Find where the given text appears and provide that cell's center as [x, y] coordinate. 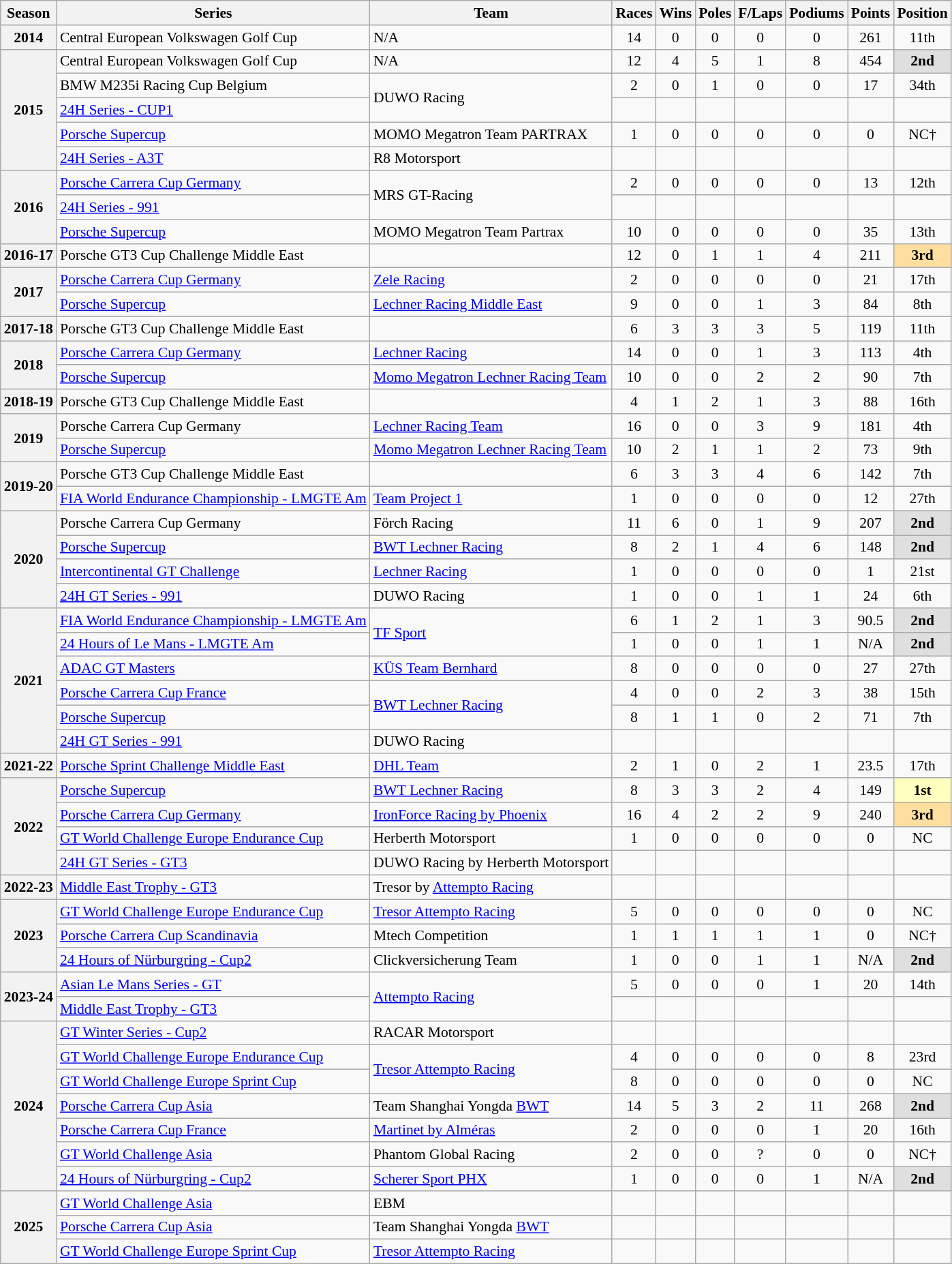
MOMO Megatron Team Partrax [491, 232]
12th [922, 183]
211 [871, 256]
2016-17 [29, 256]
2014 [29, 37]
38 [871, 693]
2022 [29, 826]
6th [922, 596]
8th [922, 305]
Asian Le Mans Series - GT [213, 984]
73 [871, 450]
2021-22 [29, 766]
84 [871, 305]
Team Project 1 [491, 499]
14th [922, 984]
MRS GT-Racing [491, 195]
Attempto Racing [491, 997]
Scherer Sport PHX [491, 1179]
142 [871, 475]
MOMO Megatron Team PARTRAX [491, 134]
Phantom Global Racing [491, 1155]
2022-23 [29, 888]
90 [871, 378]
13 [871, 183]
Mtech Competition [491, 936]
268 [871, 1106]
2023 [29, 935]
Wins [675, 13]
Season [29, 13]
24H Series - A3T [213, 159]
27 [871, 669]
? [761, 1155]
Series [213, 13]
IronForce Racing by Phoenix [491, 815]
23.5 [871, 766]
119 [871, 329]
23rd [922, 1057]
24 Hours of Le Mans - LMGTE Am [213, 644]
2018-19 [29, 402]
24 [871, 596]
17 [871, 86]
Porsche Sprint Challenge Middle East [213, 766]
Herberth Motorsport [491, 839]
2017 [29, 292]
Zele Racing [491, 280]
Races [634, 13]
Porsche Carrera Cup Scandinavia [213, 936]
F/Laps [761, 13]
71 [871, 717]
261 [871, 37]
Förch Racing [491, 523]
RACAR Motorsport [491, 1033]
2023-24 [29, 997]
34th [922, 86]
Poles [715, 13]
2016 [29, 207]
2025 [29, 1227]
2017-18 [29, 329]
Podiums [816, 13]
TF Sport [491, 633]
181 [871, 426]
24H Series - CUP1 [213, 110]
35 [871, 232]
454 [871, 61]
207 [871, 523]
240 [871, 815]
KÜS Team Bernhard [491, 669]
Tresor by Attempto Racing [491, 888]
Team [491, 13]
EBM [491, 1203]
Clickversicherung Team [491, 961]
2021 [29, 681]
149 [871, 790]
DHL Team [491, 766]
2019-20 [29, 487]
1st [922, 790]
13th [922, 232]
2018 [29, 365]
2015 [29, 110]
9th [922, 450]
GT Winter Series - Cup2 [213, 1033]
Martinet by Alméras [491, 1130]
21st [922, 572]
148 [871, 547]
2020 [29, 559]
15th [922, 693]
90.5 [871, 620]
21 [871, 280]
88 [871, 402]
Lechner Racing Team [491, 426]
DUWO Racing by Herberth Motorsport [491, 863]
R8 Motorsport [491, 159]
Points [871, 13]
Lechner Racing Middle East [491, 305]
ADAC GT Masters [213, 669]
24H GT Series - GT3 [213, 863]
2019 [29, 438]
24H Series - 991 [213, 207]
Position [922, 13]
Intercontinental GT Challenge [213, 572]
113 [871, 353]
2024 [29, 1106]
BMW M235i Racing Cup Belgium [213, 86]
